Return (X, Y) of the center of cell containing provided text 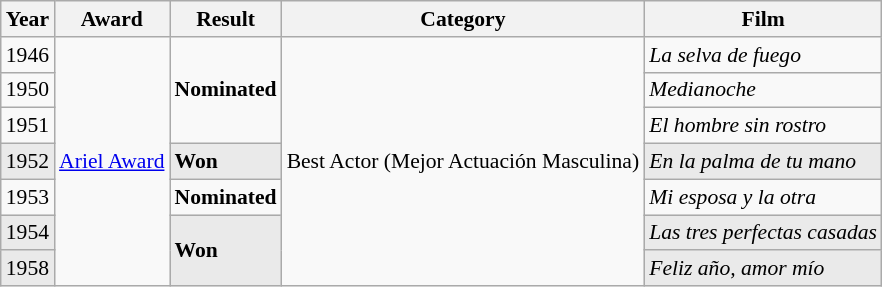
Mi esposa y la otra (763, 197)
Award (112, 19)
La selva de fuego (763, 55)
1953 (28, 197)
Film (763, 19)
Ariel Award (112, 162)
Feliz año, amor mío (763, 269)
1946 (28, 55)
Year (28, 19)
1954 (28, 233)
Medianoche (763, 90)
1958 (28, 269)
1951 (28, 126)
Las tres perfectas casadas (763, 233)
Result (226, 19)
Category (464, 19)
1952 (28, 162)
En la palma de tu mano (763, 162)
1950 (28, 90)
El hombre sin rostro (763, 126)
Best Actor (Mejor Actuación Masculina) (464, 162)
